Capture the cell that displays the provided text and extract its (x, y) central coordinate. 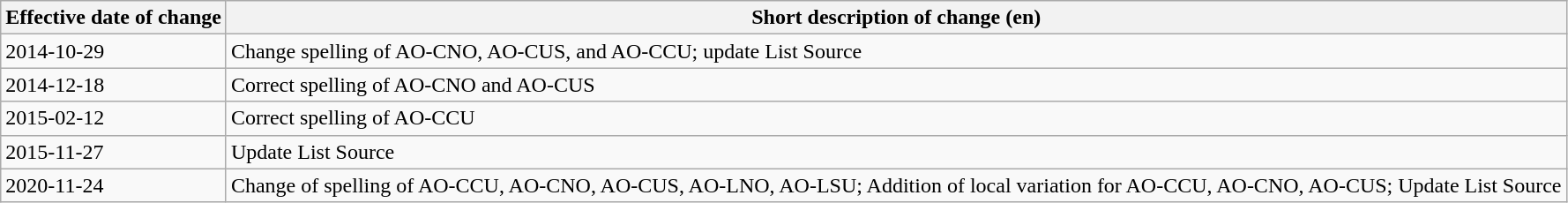
2015-11-27 (114, 152)
Short description of change (en) (896, 18)
Correct spelling of AO-CNO and AO-CUS (896, 85)
2014-10-29 (114, 51)
2020-11-24 (114, 185)
2015-02-12 (114, 118)
Update List Source (896, 152)
Change of spelling of AO-CCU, AO-CNO, AO-CUS, AO-LNO, AO-LSU; Addition of local variation for AO-CCU, AO-CNO, AO-CUS; Update List Source (896, 185)
Correct spelling of AO-CCU (896, 118)
Effective date of change (114, 18)
Change spelling of AO-CNO, AO-CUS, and AO-CCU; update List Source (896, 51)
2014-12-18 (114, 85)
